Provide the [x, y] coordinate of the cell's center where the given text is located.  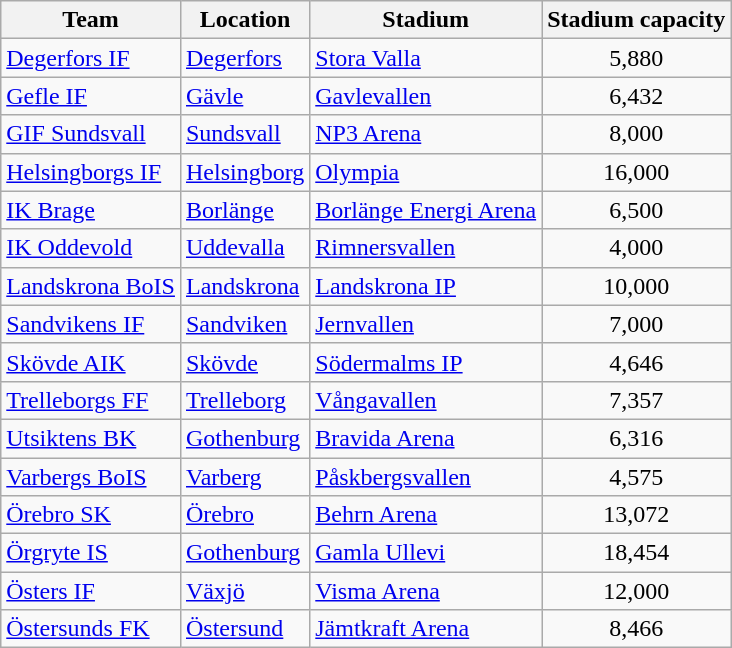
Växjö [244, 591]
Olympia [426, 172]
Landskrona IP [426, 286]
Team [91, 20]
6,432 [636, 96]
Helsingborg [244, 172]
Borlänge Energi Arena [426, 210]
Trelleborgs FF [91, 400]
Östers IF [91, 591]
Trelleborg [244, 400]
Behrn Arena [426, 515]
Gefle IF [91, 96]
Uddevalla [244, 248]
18,454 [636, 553]
Borlänge [244, 210]
IK Brage [91, 210]
Jämtkraft Arena [426, 629]
Varberg [244, 477]
Helsingborgs IF [91, 172]
Gävle [244, 96]
Gamla Ullevi [426, 553]
6,316 [636, 438]
6,500 [636, 210]
5,880 [636, 58]
Stora Valla [426, 58]
7,000 [636, 324]
Sandvikens IF [91, 324]
Stadium [426, 20]
Rimnersvallen [426, 248]
Stadium capacity [636, 20]
Örebro SK [91, 515]
Påskbergsvallen [426, 477]
Landskrona [244, 286]
8,000 [636, 134]
Skövde [244, 362]
Gavlevallen [426, 96]
GIF Sundsvall [91, 134]
NP3 Arena [426, 134]
Östersunds FK [91, 629]
4,000 [636, 248]
Jernvallen [426, 324]
Örebro [244, 515]
8,466 [636, 629]
Degerfors IF [91, 58]
Södermalms IP [426, 362]
13,072 [636, 515]
Degerfors [244, 58]
4,646 [636, 362]
Sundsvall [244, 134]
16,000 [636, 172]
Varbergs BoIS [91, 477]
Östersund [244, 629]
IK Oddevold [91, 248]
Skövde AIK [91, 362]
Visma Arena [426, 591]
12,000 [636, 591]
Örgryte IS [91, 553]
Bravida Arena [426, 438]
Vångavallen [426, 400]
Landskrona BoIS [91, 286]
7,357 [636, 400]
10,000 [636, 286]
4,575 [636, 477]
Location [244, 20]
Utsiktens BK [91, 438]
Sandviken [244, 324]
